Pinpoint the cell where the given text exists, returning its [X, Y] midpoint coordinate. 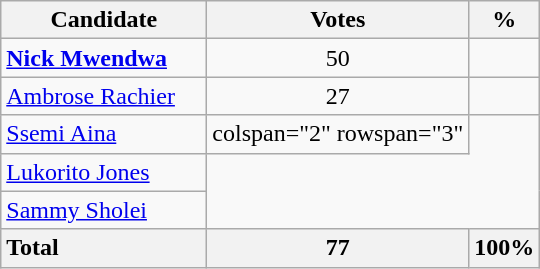
100% [504, 248]
27 [338, 96]
% [504, 20]
Votes [338, 20]
Sammy Sholei [104, 210]
Ambrose Rachier [104, 96]
77 [338, 248]
Lukorito Jones [104, 172]
Total [104, 248]
colspan="2" rowspan="3" [338, 134]
50 [338, 58]
Nick Mwendwa [104, 58]
Ssemi Aina [104, 134]
Candidate [104, 20]
